Identify which cell holds the provided text, then report its [x, y] central coordinate. 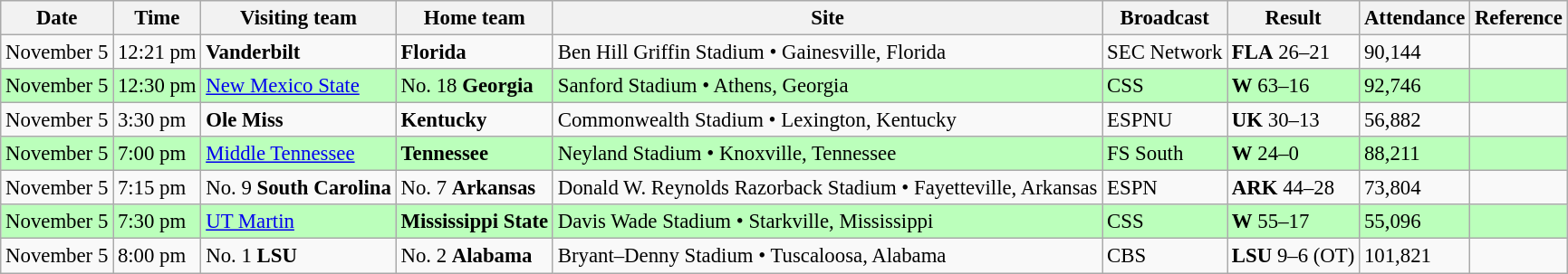
7:15 pm [158, 188]
7:30 pm [158, 222]
W 55–17 [1294, 222]
Time [158, 18]
No. 9 South Carolina [299, 188]
Attendance [1415, 18]
8:00 pm [158, 256]
No. 7 Arkansas [475, 188]
73,804 [1415, 188]
Site [827, 18]
UT Martin [299, 222]
ESPNU [1165, 120]
SEC Network [1165, 52]
88,211 [1415, 154]
Neyland Stadium • Knoxville, Tennessee [827, 154]
New Mexico State [299, 86]
ARK 44–28 [1294, 188]
LSU 9–6 (OT) [1294, 256]
Result [1294, 18]
Kentucky [475, 120]
3:30 pm [158, 120]
90,144 [1415, 52]
No. 2 Alabama [475, 256]
Middle Tennessee [299, 154]
12:21 pm [158, 52]
Home team [475, 18]
Vanderbilt [299, 52]
56,882 [1415, 120]
ESPN [1165, 188]
Tennessee [475, 154]
Florida [475, 52]
7:00 pm [158, 154]
No. 1 LSU [299, 256]
CBS [1165, 256]
Reference [1519, 18]
No. 18 Georgia [475, 86]
55,096 [1415, 222]
Donald W. Reynolds Razorback Stadium • Fayetteville, Arkansas [827, 188]
W 63–16 [1294, 86]
FLA 26–21 [1294, 52]
Bryant–Denny Stadium • Tuscaloosa, Alabama [827, 256]
FS South [1165, 154]
W 24–0 [1294, 154]
92,746 [1415, 86]
Davis Wade Stadium • Starkville, Mississippi [827, 222]
Ben Hill Griffin Stadium • Gainesville, Florida [827, 52]
Commonwealth Stadium • Lexington, Kentucky [827, 120]
UK 30–13 [1294, 120]
Mississippi State [475, 222]
Visiting team [299, 18]
Broadcast [1165, 18]
101,821 [1415, 256]
Ole Miss [299, 120]
12:30 pm [158, 86]
Date [57, 18]
Sanford Stadium • Athens, Georgia [827, 86]
